Detect which cell encompasses the target text, then output its [x, y] center coordinate. 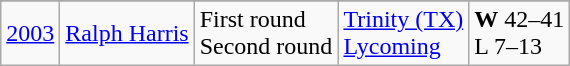
Ralph Harris [127, 34]
First roundSecond round [266, 34]
W 42–41 L 7–13 [520, 34]
2003 [30, 34]
Trinity (TX)Lycoming [404, 34]
